Find where the given text appears and provide that cell's center as (X, Y) coordinate. 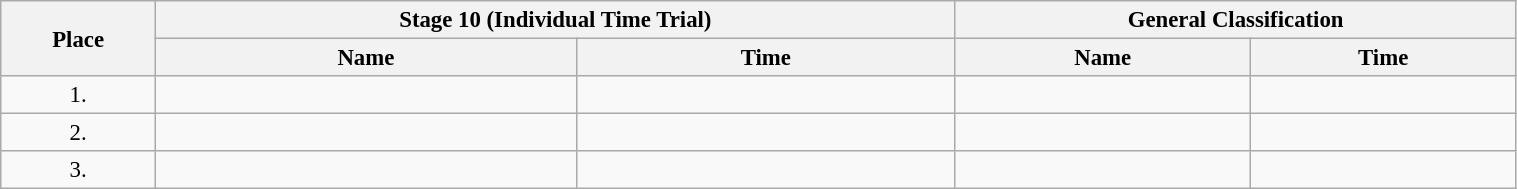
1. (78, 95)
Stage 10 (Individual Time Trial) (555, 20)
Place (78, 38)
2. (78, 133)
General Classification (1236, 20)
3. (78, 170)
